Search for the cell housing the specified text and yield its (X, Y) center coordinate. 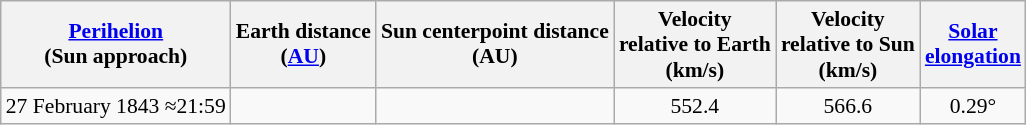
0.29° (973, 106)
Earth distance(AU) (304, 44)
552.4 (695, 106)
27 February 1843 ≈21:59 (116, 106)
Velocityrelative to Sun(km/s) (848, 44)
Solarelongation (973, 44)
Sun centerpoint distance(AU) (495, 44)
Velocityrelative to Earth(km/s) (695, 44)
Perihelion(Sun approach) (116, 44)
566.6 (848, 106)
